From the cell containing the given text, extract its center point as [X, Y] coordinate. 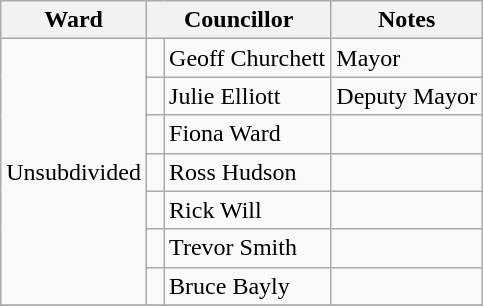
Councillor [238, 20]
Geoff Churchett [248, 58]
Julie Elliott [248, 96]
Fiona Ward [248, 134]
Deputy Mayor [407, 96]
Ward [74, 20]
Rick Will [248, 210]
Bruce Bayly [248, 286]
Notes [407, 20]
Trevor Smith [248, 248]
Mayor [407, 58]
Unsubdivided [74, 172]
Ross Hudson [248, 172]
